From the cell containing the given text, extract its center point as (x, y) coordinate. 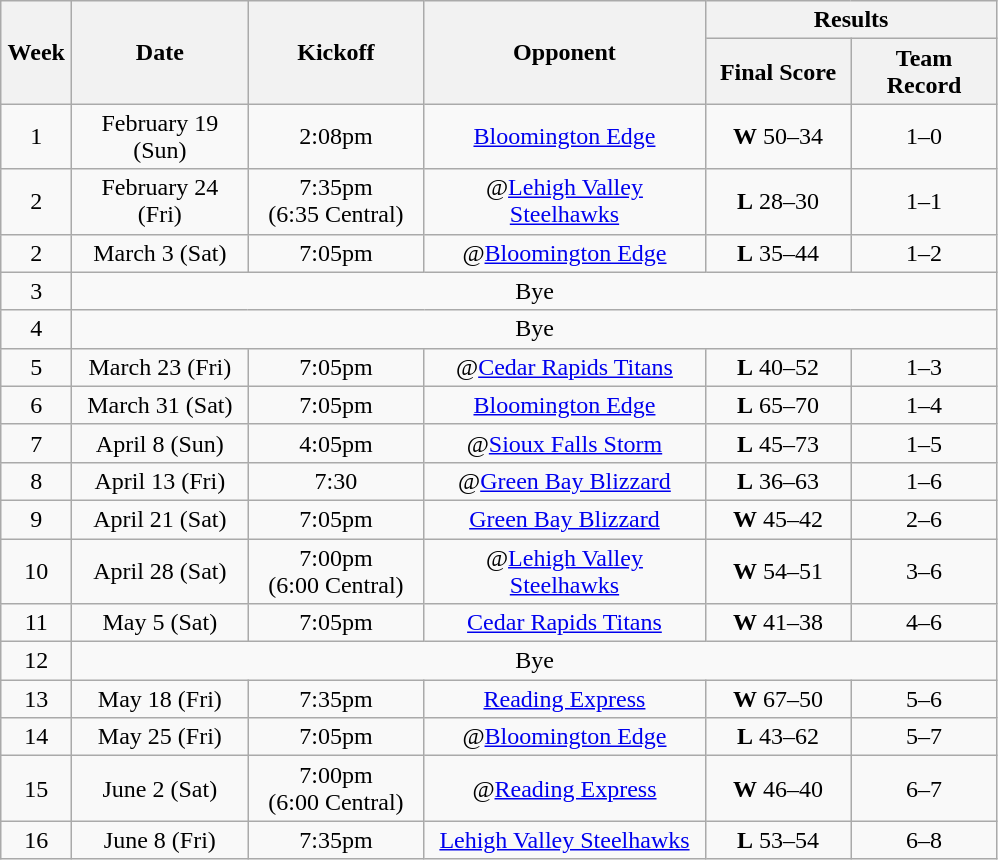
April 8 (Sun) (160, 443)
1–3 (924, 367)
April 28 (Sat) (160, 570)
Cedar Rapids Titans (564, 623)
March 23 (Fri) (160, 367)
W 45–42 (778, 519)
1–2 (924, 253)
W 46–40 (778, 788)
1–0 (924, 136)
March 31 (Sat) (160, 405)
@Green Bay Blizzard (564, 481)
April 13 (Fri) (160, 481)
7:35pm(6:35 Central) (336, 202)
16 (36, 840)
1 (36, 136)
L 40–52 (778, 367)
14 (36, 737)
L 36–63 (778, 481)
February 24 (Fri) (160, 202)
Lehigh Valley Steelhawks (564, 840)
1–1 (924, 202)
1–5 (924, 443)
6–7 (924, 788)
L 28–30 (778, 202)
5–6 (924, 699)
1–6 (924, 481)
10 (36, 570)
W 41–38 (778, 623)
4:05pm (336, 443)
4 (36, 329)
7 (36, 443)
L 43–62 (778, 737)
February 19 (Sun) (160, 136)
6–8 (924, 840)
L 53–54 (778, 840)
13 (36, 699)
15 (36, 788)
L 65–70 (778, 405)
Week (36, 52)
Date (160, 52)
L 35–44 (778, 253)
@Cedar Rapids Titans (564, 367)
W 50–34 (778, 136)
June 8 (Fri) (160, 840)
Final Score (778, 72)
Team Record (924, 72)
3–6 (924, 570)
May 5 (Sat) (160, 623)
April 21 (Sat) (160, 519)
May 25 (Fri) (160, 737)
3 (36, 291)
May 18 (Fri) (160, 699)
W 67–50 (778, 699)
W 54–51 (778, 570)
11 (36, 623)
9 (36, 519)
8 (36, 481)
2:08pm (336, 136)
March 3 (Sat) (160, 253)
Kickoff (336, 52)
L 45–73 (778, 443)
5–7 (924, 737)
4–6 (924, 623)
@Reading Express (564, 788)
Results (851, 20)
1–4 (924, 405)
6 (36, 405)
@Sioux Falls Storm (564, 443)
7:30 (336, 481)
Green Bay Blizzard (564, 519)
Opponent (564, 52)
12 (36, 661)
5 (36, 367)
Reading Express (564, 699)
2–6 (924, 519)
June 2 (Sat) (160, 788)
